Search for the cell housing the specified text and yield its (x, y) center coordinate. 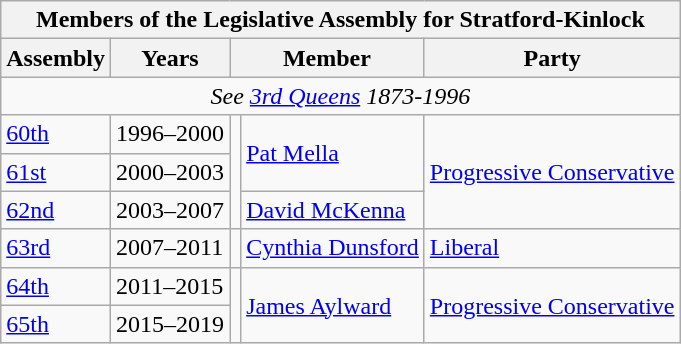
2003–2007 (170, 210)
64th (56, 286)
Years (170, 58)
David McKenna (333, 210)
Liberal (552, 248)
See 3rd Queens 1873-1996 (340, 96)
1996–2000 (170, 134)
Pat Mella (333, 153)
Cynthia Dunsford (333, 248)
62nd (56, 210)
61st (56, 172)
2015–2019 (170, 324)
63rd (56, 248)
James Aylward (333, 305)
60th (56, 134)
65th (56, 324)
2007–2011 (170, 248)
Member (328, 58)
Assembly (56, 58)
2011–2015 (170, 286)
Party (552, 58)
2000–2003 (170, 172)
Members of the Legislative Assembly for Stratford-Kinlock (340, 20)
